From the cell containing the given text, extract its center point as (X, Y) coordinate. 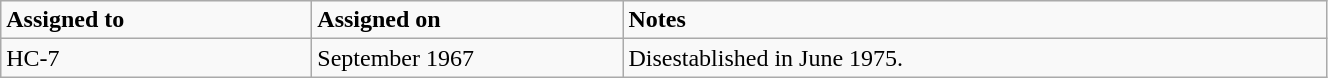
Assigned on (468, 20)
Disestablished in June 1975. (975, 58)
September 1967 (468, 58)
Notes (975, 20)
Assigned to (156, 20)
HC-7 (156, 58)
